Capture the cell that displays the provided text and extract its (x, y) central coordinate. 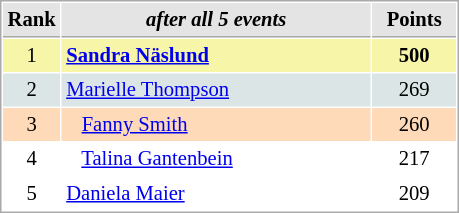
217 (414, 158)
Talina Gantenbein (216, 158)
3 (32, 124)
Daniela Maier (216, 194)
209 (414, 194)
after all 5 events (216, 20)
269 (414, 90)
2 (32, 90)
Points (414, 20)
500 (414, 56)
1 (32, 56)
260 (414, 124)
Rank (32, 20)
4 (32, 158)
5 (32, 194)
Sandra Näslund (216, 56)
Marielle Thompson (216, 90)
Fanny Smith (216, 124)
